Search for the cell housing the specified text and yield its (x, y) center coordinate. 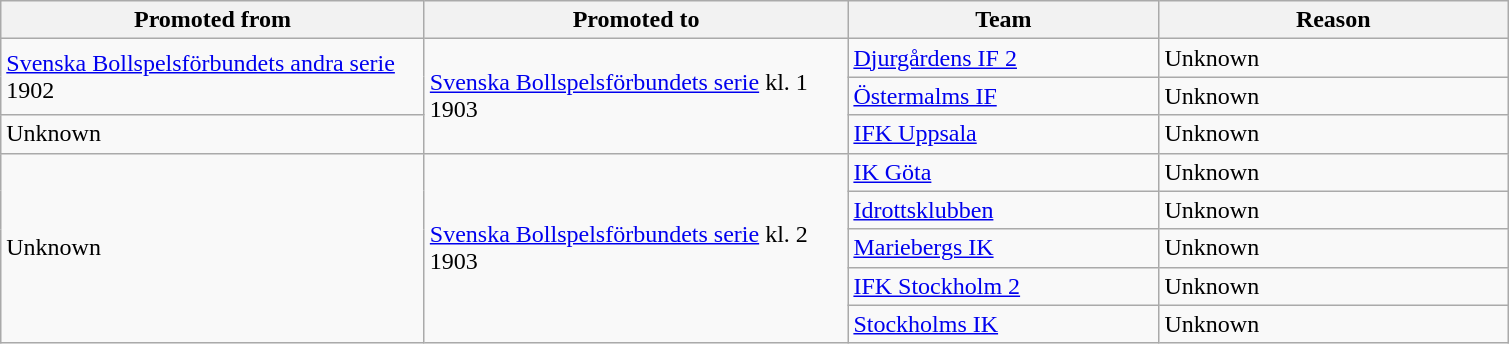
Stockholms IK (1004, 324)
Svenska Bollspelsförbundets serie kl. 2 1903 (636, 248)
Idrottsklubben (1004, 210)
Promoted to (636, 20)
Svenska Bollspelsförbundets andra serie 1902 (213, 77)
Mariebergs IK (1004, 248)
IFK Stockholm 2 (1004, 286)
Djurgårdens IF 2 (1004, 58)
IFK Uppsala (1004, 134)
IK Göta (1004, 172)
Promoted from (213, 20)
Team (1004, 20)
Svenska Bollspelsförbundets serie kl. 1 1903 (636, 96)
Östermalms IF (1004, 96)
Reason (1334, 20)
